Provide the (x, y) coordinate of the cell's center where the given text is located.  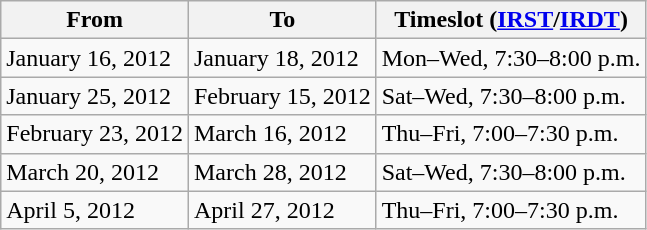
To (282, 20)
February 15, 2012 (282, 96)
From (95, 20)
March 20, 2012 (95, 172)
January 18, 2012 (282, 58)
March 28, 2012 (282, 172)
April 27, 2012 (282, 210)
Timeslot (IRST/IRDT) (511, 20)
February 23, 2012 (95, 134)
April 5, 2012 (95, 210)
January 25, 2012 (95, 96)
Mon–Wed, 7:30–8:00 p.m. (511, 58)
March 16, 2012 (282, 134)
January 16, 2012 (95, 58)
